Determine the (X, Y) coordinate at the center of the cell enclosing the given text.  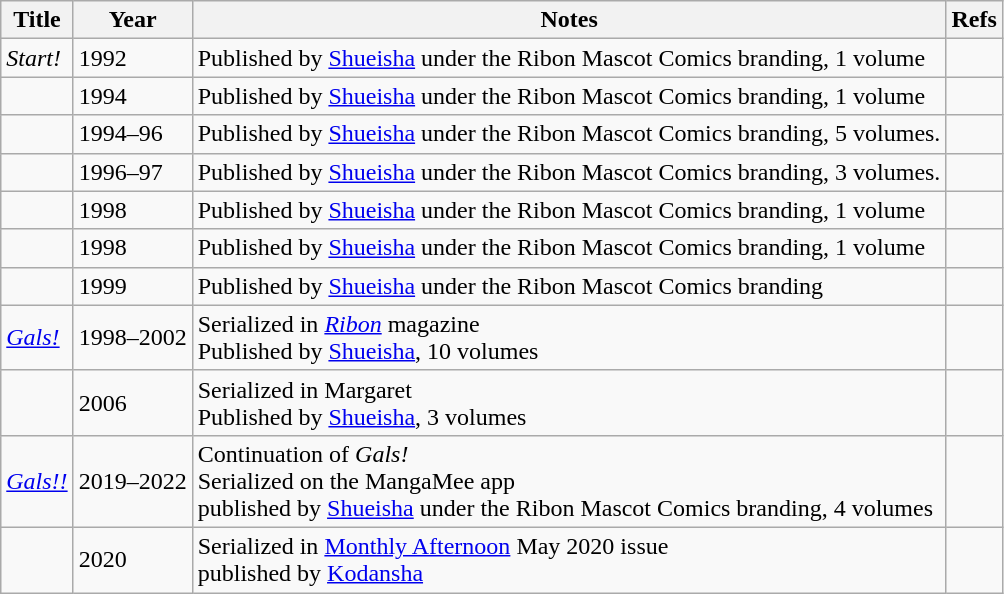
Published by Shueisha under the Ribon Mascot Comics branding (569, 286)
2006 (132, 402)
Refs (974, 20)
1992 (132, 58)
Serialized in Ribon magazinePublished by Shueisha, 10 volumes (569, 338)
Published by Shueisha under the Ribon Mascot Comics branding, 3 volumes. (569, 172)
2019–2022 (132, 481)
Gals! (37, 338)
Published by Shueisha under the Ribon Mascot Comics branding, 5 volumes. (569, 134)
Notes (569, 20)
Start! (37, 58)
1999 (132, 286)
Continuation of Gals!Serialized on the MangaMee apppublished by Shueisha under the Ribon Mascot Comics branding, 4 volumes (569, 481)
1996–97 (132, 172)
Serialized in MargaretPublished by Shueisha, 3 volumes (569, 402)
1994 (132, 96)
1994–96 (132, 134)
Gals!! (37, 481)
Title (37, 20)
2020 (132, 560)
Serialized in Monthly Afternoon May 2020 issuepublished by Kodansha (569, 560)
1998–2002 (132, 338)
Year (132, 20)
